Return the [x, y] coordinate for the center point of the cell that contains the specified text.  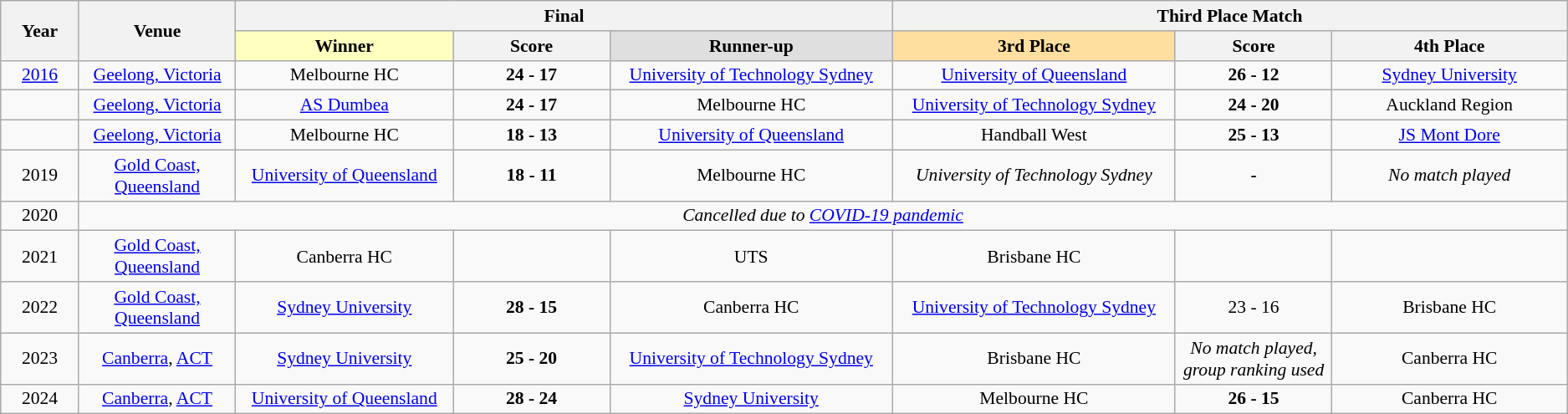
Winner [345, 46]
18 - 13 [532, 135]
28 - 24 [532, 399]
2024 [40, 399]
No match played, group ranking used [1253, 358]
- [1253, 176]
26 - 15 [1253, 399]
2023 [40, 358]
JS Mont Dore [1450, 135]
25 - 13 [1253, 135]
18 - 11 [532, 176]
3rd Place [1034, 46]
Cancelled due to COVID-19 pandemic [823, 216]
Third Place Match [1229, 16]
Auckland Region [1450, 105]
4th Place [1450, 46]
26 - 12 [1253, 75]
24 - 20 [1253, 105]
2019 [40, 176]
Final [564, 16]
AS Dumbea [345, 105]
Year [40, 30]
Runner-up [751, 46]
28 - 15 [532, 308]
UTS [751, 256]
Handball West [1034, 135]
2020 [40, 216]
2022 [40, 308]
25 - 20 [532, 358]
No match played [1450, 176]
2016 [40, 75]
Venue [157, 30]
23 - 16 [1253, 308]
2021 [40, 256]
